Detect which cell encompasses the target text, then output its [x, y] center coordinate. 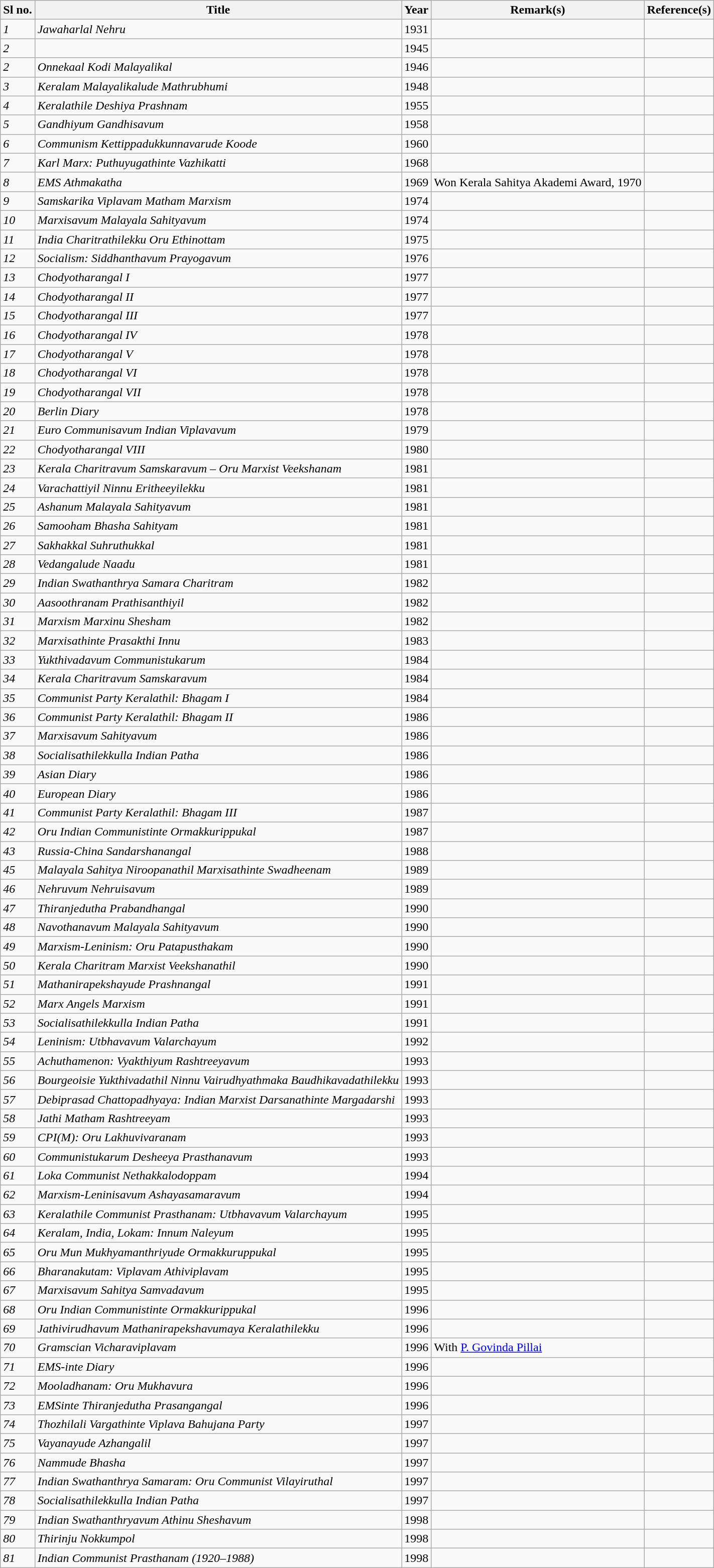
Onnekaal Kodi Malayalikal [218, 67]
Marxisavum Malayala Sahityavum [218, 220]
Asian Diary [218, 774]
14 [18, 297]
64 [18, 1233]
Keralam Malayalikalude Mathrubhumi [218, 86]
77 [18, 1482]
29 [18, 583]
Euro Communisavum Indian Viplavavum [218, 430]
23 [18, 468]
Communist Party Keralathil: Bhagam I [218, 698]
Debiprasad Chattopadhyaya: Indian Marxist Darsanathinte Margadarshi [218, 1099]
Gramscian Vicharaviplavam [218, 1348]
81 [18, 1558]
7 [18, 163]
Russia-China Sandarshanangal [218, 851]
65 [18, 1252]
49 [18, 946]
EMS-inte Diary [218, 1367]
Nammude Bhasha [218, 1463]
Communist Party Keralathil: Bhagam II [218, 717]
1969 [417, 182]
43 [18, 851]
33 [18, 660]
12 [18, 259]
1992 [417, 1042]
Chodyotharangal VI [218, 373]
Vedangalude Naadu [218, 564]
17 [18, 354]
Marxisavum Sahitya Samvadavum [218, 1290]
Communism Kettippadukkunnavarude Koode [218, 144]
Indian Swathanthryavum Athinu Sheshavum [218, 1520]
EMS Athmakatha [218, 182]
Vayanayude Azhangalil [218, 1443]
Thiranjedutha Prabandhangal [218, 908]
Thirinju Nokkumpol [218, 1539]
Nehruvum Nehruisavum [218, 889]
1960 [417, 144]
41 [18, 812]
10 [18, 220]
Achuthamenon: Vyakthiyum Rashtreeyavum [218, 1061]
66 [18, 1271]
16 [18, 335]
38 [18, 755]
Indian Swathanthrya Samaram: Oru Communist Vilayiruthal [218, 1482]
1983 [417, 641]
50 [18, 966]
Remark(s) [538, 10]
37 [18, 736]
27 [18, 545]
Keralathile Deshiya Prashnam [218, 105]
55 [18, 1061]
Samooham Bhasha Sahityam [218, 526]
22 [18, 449]
Bharanakutam: Viplavam Athiviplavam [218, 1271]
78 [18, 1501]
71 [18, 1367]
31 [18, 622]
58 [18, 1118]
Yukthivadavum Communistukarum [218, 660]
Marx Angels Marxism [218, 1004]
1 [18, 29]
Marxisathinte Prasakthi Innu [218, 641]
Marxism-Leninisavum Ashayasamaravum [218, 1195]
76 [18, 1463]
32 [18, 641]
Socialism: Siddhanthavum Prayogavum [218, 259]
54 [18, 1042]
21 [18, 430]
1976 [417, 259]
Jawaharlal Nehru [218, 29]
Chodyotharangal V [218, 354]
48 [18, 927]
3 [18, 86]
60 [18, 1156]
75 [18, 1443]
Marxism Marxinu Shesham [218, 622]
15 [18, 316]
11 [18, 239]
1931 [417, 29]
62 [18, 1195]
1979 [417, 430]
Chodyotharangal IV [218, 335]
1955 [417, 105]
With P. Govinda Pillai [538, 1348]
69 [18, 1329]
Mooladhanam: Oru Mukhavura [218, 1386]
45 [18, 870]
Chodyotharangal II [218, 297]
1988 [417, 851]
6 [18, 144]
9 [18, 201]
52 [18, 1004]
Indian Swathanthrya Samara Charitram [218, 583]
Karl Marx: Puthuyugathinte Vazhikatti [218, 163]
19 [18, 392]
1945 [417, 48]
34 [18, 679]
1948 [417, 86]
5 [18, 125]
42 [18, 831]
Jathivirudhavum Mathanirapekshavumaya Keralathilekku [218, 1329]
Jathi Matham Rashtreeyam [218, 1118]
Reference(s) [679, 10]
Thozhilali Vargathinte Viplava Bahujana Party [218, 1424]
Leninism: Utbhavavum Valarchayum [218, 1042]
Year [417, 10]
Communistukarum Desheeya Prasthanavum [218, 1156]
18 [18, 373]
Sakhakkal Suhruthukkal [218, 545]
30 [18, 602]
Oru Mun Mukhyamanthriyude Ormakkuruppukal [218, 1252]
Aasoothranam Prathisanthiyil [218, 602]
Marxism-Leninism: Oru Patapusthakam [218, 946]
59 [18, 1137]
46 [18, 889]
80 [18, 1539]
73 [18, 1405]
47 [18, 908]
European Diary [218, 793]
1958 [417, 125]
Bourgeoisie Yukthivadathil Ninnu Vairudhyathmaka Baudhikavadathilekku [218, 1080]
24 [18, 488]
Kerala Charitravum Samskaravum [218, 679]
20 [18, 411]
63 [18, 1214]
CPI(M): Oru Lakhuvivaranam [218, 1137]
Marxisavum Sahityavum [218, 736]
26 [18, 526]
Samskarika Viplavam Matham Marxism [218, 201]
28 [18, 564]
Indian Communist Prasthanam (1920–1988) [218, 1558]
68 [18, 1309]
Won Kerala Sahitya Akademi Award, 1970 [538, 182]
1968 [417, 163]
Varachattiyil Ninnu Eritheeyilekku [218, 488]
Chodyotharangal I [218, 278]
51 [18, 985]
39 [18, 774]
8 [18, 182]
1980 [417, 449]
Kerala Charitravum Samskaravum – Oru Marxist Veekshanam [218, 468]
Chodyotharangal VII [218, 392]
67 [18, 1290]
Navothanavum Malayala Sahityavum [218, 927]
EMSinte Thiranjedutha Prasangangal [218, 1405]
Mathanirapekshayude Prashnangal [218, 985]
Communist Party Keralathil: Bhagam III [218, 812]
Sl no. [18, 10]
Berlin Diary [218, 411]
61 [18, 1176]
4 [18, 105]
25 [18, 507]
Title [218, 10]
India Charitrathilekku Oru Ethinottam [218, 239]
36 [18, 717]
56 [18, 1080]
70 [18, 1348]
1975 [417, 239]
Malayala Sahitya Niroopanathil Marxisathinte Swadheenam [218, 870]
13 [18, 278]
Keralam, India, Lokam: Innum Naleyum [218, 1233]
57 [18, 1099]
74 [18, 1424]
Chodyotharangal VIII [218, 449]
Keralathile Communist Prasthanam: Utbhavavum Valarchayum [218, 1214]
Gandhiyum Gandhisavum [218, 125]
35 [18, 698]
79 [18, 1520]
Chodyotharangal III [218, 316]
Kerala Charitram Marxist Veekshanathil [218, 966]
53 [18, 1023]
1946 [417, 67]
Loka Communist Nethakkalodoppam [218, 1176]
72 [18, 1386]
40 [18, 793]
Ashanum Malayala Sahityavum [218, 507]
